Search for the cell housing the specified text and yield its [X, Y] center coordinate. 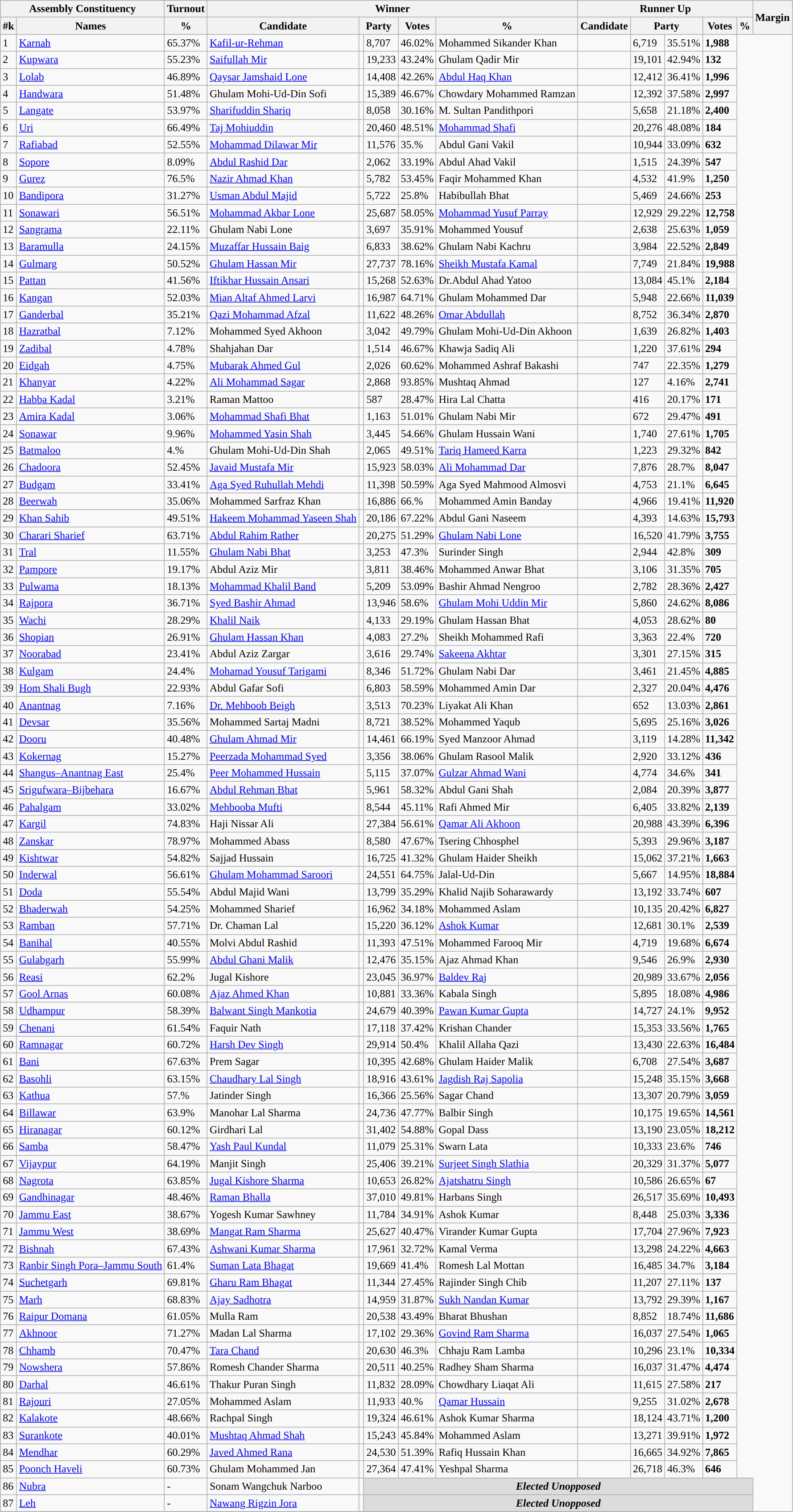
50.4% [417, 1045]
25.63% [683, 230]
18,212 [720, 1130]
Mohammad Yusuf Parray [507, 213]
4.16% [683, 382]
52.63% [417, 281]
746 [720, 1147]
37.21% [683, 858]
10,653 [381, 1181]
11 [8, 213]
2 [8, 60]
50.59% [417, 484]
Mohammed Abass [283, 841]
6,674 [720, 943]
27.15% [683, 654]
Mohammad Shafi [507, 128]
26,718 [648, 1469]
66.19% [417, 739]
11,686 [720, 1317]
56.51% [186, 213]
20,186 [381, 518]
13,298 [648, 1248]
20,511 [381, 1367]
35 [8, 620]
22.63% [683, 1045]
26 [8, 467]
58 [8, 1011]
Margin [772, 17]
11,344 [381, 1282]
41.56% [186, 281]
Surjeet Singh Slathia [507, 1164]
Abdul Gani Vakil [507, 145]
2,327 [648, 688]
15,248 [648, 1079]
Gulmarg [91, 264]
36.41% [683, 77]
40.01% [186, 1435]
58.59% [417, 688]
Mohamad Yousuf Tarigami [283, 671]
Vijaypur [91, 1164]
28.09% [417, 1384]
Qamar Hussain [507, 1401]
51.01% [417, 416]
Balwant Singh Mankotia [283, 1011]
Aga Syed Mahmood Almosvi [507, 484]
36.71% [186, 603]
21.84% [683, 264]
8,058 [381, 111]
10,395 [381, 1062]
3,513 [381, 705]
50.52% [186, 264]
Javaid Mustafa Mir [283, 467]
15,793 [720, 518]
Mohammed Ashraf Bakashi [507, 365]
4.75% [186, 365]
5,895 [648, 994]
Jatinder Singh [283, 1096]
3.06% [186, 416]
78 [8, 1350]
294 [720, 348]
37.61% [683, 348]
43.71% [683, 1418]
17,102 [381, 1334]
40.48% [186, 739]
64.19% [186, 1164]
74.83% [186, 824]
22.35% [683, 365]
Bani [91, 1062]
55.99% [186, 960]
Mushtaq Ahmad Shah [283, 1435]
59 [8, 1027]
32 [8, 569]
Ali Mohammad Sagar [283, 382]
Suman Lata Bhagat [283, 1265]
Chenani [91, 1027]
Chaudhary Lal Singh [283, 1079]
15,923 [381, 467]
Ghulam Nabi Kachru [507, 247]
Usman Abdul Majid [283, 195]
1,250 [720, 178]
3,363 [648, 637]
35.% [417, 145]
3 [8, 77]
2,638 [648, 230]
13,271 [648, 1435]
1,972 [720, 1435]
35.56% [186, 722]
52 [8, 909]
4.22% [186, 382]
18,124 [648, 1418]
53.09% [417, 586]
14,727 [648, 1011]
38.06% [417, 756]
5,860 [648, 603]
35.69% [683, 1197]
587 [381, 399]
22 [8, 399]
14,561 [720, 1113]
Zanskar [91, 841]
33.36% [417, 994]
Ghulam Mohi-Ud-Din Shah [283, 450]
38.46% [417, 569]
Hira Lal Chatta [507, 399]
4,753 [648, 484]
27.96% [683, 1231]
58.32% [417, 790]
Ghulam Qadir Mir [507, 60]
52.55% [186, 145]
Mohammad Shafi Bhat [283, 416]
23.41% [186, 654]
Swarn Lata [507, 1147]
Gharu Ram Bhagat [283, 1282]
38.62% [417, 247]
21.45% [683, 671]
15,220 [381, 926]
11,622 [381, 315]
82 [8, 1418]
32.72% [417, 1248]
3.21% [186, 399]
23.1% [683, 1350]
Bandipora [91, 195]
48.26% [417, 315]
12,476 [381, 960]
13,792 [648, 1300]
8,707 [381, 43]
46 [8, 807]
71 [8, 1231]
Tariq Hameed Karra [507, 450]
53 [8, 926]
47.3% [417, 552]
85 [8, 1469]
Qazi Mohammad Afzal [283, 315]
47.41% [417, 1469]
1,223 [648, 450]
24.39% [683, 162]
11,784 [381, 1214]
Sheikh Mustafa Kamal [507, 264]
3,187 [720, 841]
Khawja Sadiq Ali [507, 348]
61.4% [186, 1265]
132 [720, 60]
Kulgam [91, 671]
20,538 [381, 1317]
Lolab [91, 77]
3,184 [720, 1265]
29 [8, 518]
Raipur Domana [91, 1317]
2,026 [381, 365]
607 [720, 892]
Yogesh Kumar Sawhney [283, 1214]
13.03% [683, 705]
69.81% [186, 1282]
2,997 [720, 94]
16,962 [381, 909]
Mohammed Sharief [283, 909]
Mendhar [91, 1452]
6,405 [648, 807]
77 [8, 1334]
76.5% [186, 178]
7,923 [720, 1231]
Jammu West [91, 1231]
Iftikhar Hussain Ansari [283, 281]
15,243 [381, 1435]
4,966 [648, 501]
8.09% [186, 162]
Mohammed Syed Akhoon [283, 331]
Mohammad Akbar Lone [283, 213]
28.7% [683, 467]
27,364 [381, 1469]
35.21% [186, 315]
40.% [417, 1401]
3,059 [720, 1096]
43.24% [417, 60]
10 [8, 195]
Manohar Lal Sharma [283, 1113]
55 [8, 960]
20,989 [648, 977]
19,988 [720, 264]
30 [8, 535]
27.45% [417, 1282]
33.67% [683, 977]
17,961 [381, 1248]
8 [8, 162]
43.39% [683, 824]
Gulabgarh [91, 960]
Mohammed Amin Banday [507, 501]
Baldev Raj [507, 977]
11,039 [720, 298]
1,065 [720, 1334]
15,353 [648, 1027]
2,870 [720, 315]
Kishtwar [91, 858]
Abdul Gani Shah [507, 790]
44 [8, 773]
Tara Chand [283, 1350]
Batmaloo [91, 450]
46.89% [186, 77]
9,255 [648, 1401]
16,366 [381, 1096]
Kangan [91, 298]
78.16% [417, 264]
51 [8, 892]
68 [8, 1181]
38.69% [186, 1231]
18 [8, 331]
Sheikh Mohammed Rafi [507, 637]
2,930 [720, 960]
Ghulam Mohi-Ud-Din Sofi [283, 94]
20,460 [381, 128]
Manjit Singh [283, 1164]
Hiranagar [91, 1130]
Darhal [91, 1384]
48 [8, 841]
25.31% [417, 1147]
10,944 [648, 145]
33.56% [683, 1027]
16,484 [720, 1045]
20.79% [683, 1096]
29,914 [381, 1045]
646 [720, 1469]
Abdul Rahim Rather [283, 535]
652 [648, 705]
Madan Lal Sharma [283, 1334]
33 [8, 586]
Nazir Ahmad Khan [283, 178]
27,737 [381, 264]
127 [648, 382]
3,119 [648, 739]
2,861 [720, 705]
23,045 [381, 977]
72 [8, 1248]
25,627 [381, 1231]
Shahjahan Dar [283, 348]
47.77% [417, 1113]
33.19% [417, 162]
547 [720, 162]
Balbir Singh [507, 1113]
1,765 [720, 1027]
4,393 [648, 518]
20,275 [381, 535]
Abdul Rashid Dar [283, 162]
29.32% [683, 450]
78.97% [186, 841]
3,042 [381, 331]
12,929 [648, 213]
6,708 [648, 1062]
Dr. Mehboob Beigh [283, 705]
3,811 [381, 569]
Bashir Ahmad Nengroo [507, 586]
Mohammed Yasin Shah [283, 433]
27.61% [683, 433]
11,393 [381, 943]
11,207 [648, 1282]
Mohammad Khalil Band [283, 586]
1 [8, 43]
Hakeem Mohammad Yaseen Shah [283, 518]
5,469 [648, 195]
Inderwal [91, 875]
Devsar [91, 722]
16,485 [648, 1265]
Shangus–Anantnag East [91, 773]
24.66% [683, 195]
Virander Kumar Gupta [507, 1231]
35.29% [417, 892]
Leh [91, 1503]
Anantnag [91, 705]
Bharat Bhushan [507, 1317]
Peer Mohammed Hussain [283, 773]
16,987 [381, 298]
46.02% [417, 43]
Ranbir Singh Pora–Jammu South [91, 1265]
Pawan Kumar Gupta [507, 1011]
11,832 [381, 1384]
24,736 [381, 1113]
8,544 [381, 807]
Khanyar [91, 382]
34.6% [683, 773]
37.58% [683, 94]
1,167 [720, 1300]
3,687 [720, 1062]
25.16% [683, 722]
20,329 [648, 1164]
5,209 [381, 586]
26.91% [186, 637]
15 [8, 281]
45.1% [683, 281]
23.6% [683, 1147]
Mangat Ram Sharma [283, 1231]
29.74% [417, 654]
40.39% [417, 1011]
26,517 [648, 1197]
75 [8, 1300]
30.1% [683, 926]
10,493 [720, 1197]
Gurez [91, 178]
9.96% [186, 433]
Ashwani Kumar Sharma [283, 1248]
16,520 [648, 535]
3,026 [720, 722]
Abdul Ahad Vakil [507, 162]
48.46% [186, 1197]
1,220 [648, 348]
Ganderbal [91, 315]
13,084 [648, 281]
11,920 [720, 501]
Radhey Sham Sharma [507, 1367]
5,115 [381, 773]
Eidgah [91, 365]
9,546 [648, 960]
3,301 [648, 654]
43.49% [417, 1317]
14,408 [381, 77]
Sonawar [91, 433]
33.74% [683, 892]
Dooru [91, 739]
3,877 [720, 790]
51.29% [417, 535]
Kamal Verma [507, 1248]
3,984 [648, 247]
14.95% [683, 875]
11,933 [381, 1401]
Zadibal [91, 348]
Chowdhary Liaqat Ali [507, 1384]
60.12% [186, 1130]
Rajpora [91, 603]
36 [8, 637]
720 [720, 637]
20.04% [683, 688]
24 [8, 433]
Pattan [91, 281]
36.34% [683, 315]
31.37% [683, 1164]
28.36% [683, 586]
8,448 [648, 1214]
54.88% [417, 1130]
45.11% [417, 807]
8,086 [720, 603]
7,749 [648, 264]
24.1% [683, 1011]
34.91% [417, 1214]
42.94% [683, 60]
18,916 [381, 1079]
19,101 [648, 60]
15,389 [381, 94]
Qaysar Jamshaid Lone [283, 77]
29.22% [683, 213]
Assembly Constituency [83, 9]
83 [8, 1435]
Govind Ram Sharma [507, 1334]
28 [8, 501]
Hazratbal [91, 331]
61 [8, 1062]
2,678 [720, 1401]
Ajaz Ahmad Khan [507, 960]
Mulla Ram [283, 1317]
11,342 [720, 739]
Shopian [91, 637]
15,062 [648, 858]
24.62% [683, 603]
63.71% [186, 535]
Doda [91, 892]
13 [8, 247]
14.63% [683, 518]
29.96% [683, 841]
35.51% [683, 43]
45 [8, 790]
56 [8, 977]
6,827 [720, 909]
24,530 [381, 1452]
19.17% [186, 569]
19.68% [683, 943]
20 [8, 365]
22.93% [186, 688]
51.72% [417, 671]
52.45% [186, 467]
137 [720, 1282]
17 [8, 315]
Baramulla [91, 247]
12 [8, 230]
12,392 [648, 94]
17,118 [381, 1027]
51.48% [186, 94]
4.78% [186, 348]
Rafi Ahmed Mir [507, 807]
11,079 [381, 1147]
1,996 [720, 77]
4,476 [720, 688]
52.03% [186, 298]
Mohammed Yaqub [507, 722]
60.29% [186, 1452]
Bishnah [91, 1248]
Nawang Rigzin Jora [283, 1503]
Raman Mattoo [283, 399]
70.47% [186, 1350]
74 [8, 1282]
11,576 [381, 145]
Molvi Abdul Rashid [283, 943]
Romesh Lal Mottan [507, 1265]
63.85% [186, 1181]
13,190 [648, 1130]
4,719 [648, 943]
M. Sultan Pandithpori [507, 111]
Ghulam Nabi Dar [507, 671]
Kabala Singh [507, 994]
Nubra [91, 1486]
842 [720, 450]
4,474 [720, 1367]
Ghulam Mohi Uddin Mir [507, 603]
Gulzar Ahmad Wani [507, 773]
2,184 [720, 281]
Peerzada Mohammad Syed [283, 756]
Mohammed Yousuf [507, 230]
Ghulam Hussain Wani [507, 433]
Saifullah Mir [283, 60]
39 [8, 688]
Marh [91, 1300]
16.67% [186, 790]
Billawar [91, 1113]
22.11% [186, 230]
Abdul Rehman Bhat [283, 790]
34.92% [683, 1452]
2,062 [381, 162]
18,884 [720, 875]
27.11% [683, 1282]
81 [8, 1401]
171 [720, 399]
Mian Altaf Ahmed Larvi [283, 298]
14,461 [381, 739]
58.39% [186, 1011]
48.51% [417, 128]
Mushtaq Ahmad [507, 382]
3,445 [381, 433]
47 [8, 824]
491 [720, 416]
2,849 [720, 247]
7.16% [186, 705]
19.41% [683, 501]
29.47% [683, 416]
42.68% [417, 1062]
Khalil Allaha Qazi [507, 1045]
1,988 [720, 43]
5,658 [648, 111]
Tral [91, 552]
14 [8, 264]
60 [8, 1045]
2,868 [381, 382]
Names [91, 26]
38.52% [417, 722]
3,697 [381, 230]
4 [8, 94]
Nagrota [91, 1181]
672 [648, 416]
1,514 [381, 348]
19 [8, 348]
66 [8, 1147]
2,944 [648, 552]
39.91% [683, 1435]
25.56% [417, 1096]
4.% [186, 450]
184 [720, 128]
Ghulam Nabi Mir [507, 416]
8,721 [381, 722]
55.23% [186, 60]
20,630 [381, 1350]
1,200 [720, 1418]
67.63% [186, 1062]
41.79% [683, 535]
20.39% [683, 790]
Sonawari [91, 213]
Poonch Haveli [91, 1469]
22.4% [683, 637]
25 [8, 450]
1,663 [720, 858]
35.91% [417, 230]
Mohammed Sarfraz Khan [283, 501]
Girdhari Lal [283, 1130]
1,515 [648, 162]
28.29% [186, 620]
Ramnagar [91, 1045]
79 [8, 1367]
6,645 [720, 484]
2,427 [720, 586]
4,986 [720, 994]
Ghulam Nabi Bhat [283, 552]
2,400 [720, 111]
19,669 [381, 1265]
28.47% [417, 399]
8,047 [720, 467]
Taj Mohiuddin [283, 128]
Dr.Abdul Ahad Yatoo [507, 281]
8,752 [648, 315]
4,885 [720, 671]
42 [8, 739]
Ghulam Mohammed Jan [283, 1469]
22.66% [683, 298]
Ghulam Hassan Bhat [507, 620]
23.05% [683, 1130]
57.86% [186, 1367]
67.22% [417, 518]
Omar Abdullah [507, 315]
57 [8, 994]
20,276 [648, 128]
Hom Shali Bugh [91, 688]
Sukh Nandan Kumar [507, 1300]
48.08% [683, 128]
27.05% [186, 1401]
Mohammed Farooq Mir [507, 943]
33.41% [186, 484]
84 [8, 1452]
66.% [417, 501]
Syed Bashir Ahmad [283, 603]
Abdul Aziz Zargar [283, 654]
40 [8, 705]
3,106 [648, 569]
61.54% [186, 1027]
Ghulam Ahmad Mir [283, 739]
21.18% [683, 111]
8,580 [381, 841]
705 [720, 569]
Nowshera [91, 1367]
Budgam [91, 484]
436 [720, 756]
12,412 [648, 77]
12,681 [648, 926]
34.7% [683, 1265]
Gool Arnas [91, 994]
Ali Mohammad Dar [507, 467]
29.36% [417, 1334]
3,616 [381, 654]
21.1% [683, 484]
Sopore [91, 162]
76 [8, 1317]
65.37% [186, 43]
2,741 [720, 382]
87 [8, 1503]
7.12% [186, 331]
632 [720, 145]
Dr. Chaman Lal [283, 926]
2,139 [720, 807]
Karnah [91, 43]
25.4% [186, 773]
Kupwara [91, 60]
Beerwah [91, 501]
54.66% [417, 433]
31,402 [381, 1130]
24.15% [186, 247]
5,948 [648, 298]
Chowdary Mohammed Ramzan [507, 94]
Prem Sagar [283, 1062]
Yash Paul Kundal [283, 1147]
Akhnoor [91, 1334]
Javed Ahmed Rana [283, 1452]
Kokernag [91, 756]
60.72% [186, 1045]
1,279 [720, 365]
15,268 [381, 281]
Mohammed Sikander Khan [507, 43]
Khalid Najib Soharawardy [507, 892]
5,782 [381, 178]
4,133 [381, 620]
6,803 [381, 688]
Sonam Wangchuk Narboo [283, 1486]
14,959 [381, 1300]
3,461 [648, 671]
43.61% [417, 1079]
5,667 [648, 875]
Khan Sahib [91, 518]
45.84% [417, 1435]
28.62% [683, 620]
54.25% [186, 909]
Sajjad Hussain [283, 858]
37.42% [417, 1027]
Ajaz Ahmed Khan [283, 994]
Mohammed Amin Dar [507, 688]
54.82% [186, 858]
Chhamb [91, 1350]
37,010 [381, 1197]
70 [8, 1214]
Gandhinagar [91, 1197]
Tsering Chhosphel [507, 841]
19,233 [381, 60]
27.2% [417, 637]
35.06% [186, 501]
Rajinder Singh Chib [507, 1282]
Surinder Singh [507, 552]
1,639 [648, 331]
48.66% [186, 1418]
6 [8, 128]
Ghulam Mohi-Ud-Din Akhoon [507, 331]
Turnout [186, 9]
3,336 [720, 1214]
62 [8, 1079]
12,758 [720, 213]
55.54% [186, 892]
24.22% [683, 1248]
63.15% [186, 1079]
31.35% [683, 569]
Winner [392, 9]
2,539 [720, 926]
Kargil [91, 824]
69 [8, 1197]
Habibullah Bhat [507, 195]
Gopal Dass [507, 1130]
Ghulam Haider Malik [507, 1062]
Ghulam Hassan Mir [283, 264]
41.4% [417, 1265]
8,346 [381, 671]
Langate [91, 111]
Suchetgarh [91, 1282]
315 [720, 654]
42.26% [417, 77]
416 [648, 399]
19.65% [683, 1113]
49 [8, 858]
30.16% [417, 111]
Harbans Singh [507, 1197]
20,988 [648, 824]
Sangrama [91, 230]
60.08% [186, 994]
Sakeena Akhtar [507, 654]
63.9% [186, 1113]
26.9% [683, 960]
18.74% [683, 1317]
Mohammad Dilawar Mir [283, 145]
Charari Sharief [91, 535]
2,065 [381, 450]
62.2% [186, 977]
10,334 [720, 1350]
25,406 [381, 1164]
13,192 [648, 892]
1,059 [720, 230]
73 [8, 1265]
Aga Syed Ruhullah Mehdi [283, 484]
10,175 [648, 1113]
3,356 [381, 756]
16,725 [381, 858]
Udhampur [91, 1011]
16,886 [381, 501]
60.73% [186, 1469]
18.08% [683, 994]
Wachi [91, 620]
Faquir Nath [283, 1027]
217 [720, 1384]
5,722 [381, 195]
Pahalgam [91, 807]
29.39% [683, 1300]
70.23% [417, 705]
Mohammed Sartaj Madni [283, 722]
Handwara [91, 94]
43 [8, 756]
11.55% [186, 552]
7,876 [648, 467]
5 [8, 111]
Jugal Kishore [283, 977]
58.03% [417, 467]
253 [720, 195]
49.79% [417, 331]
34.18% [417, 909]
5,393 [648, 841]
31.27% [186, 195]
24.4% [186, 671]
10,333 [648, 1147]
5,077 [720, 1164]
22.52% [683, 247]
13,307 [648, 1096]
Mubarak Ahmed Gul [283, 365]
65 [8, 1130]
2,920 [648, 756]
Reasi [91, 977]
14.28% [683, 739]
Syed Manzoor Ahmad [507, 739]
Abdul Majid Wani [283, 892]
31.47% [683, 1367]
Uri [91, 128]
33.09% [683, 145]
Ramban [91, 926]
13,946 [381, 603]
15.27% [186, 756]
58.6% [417, 603]
26.65% [683, 1181]
11,615 [648, 1384]
47.67% [417, 841]
Harsh Dev Singh [283, 1045]
4,532 [648, 178]
11,398 [381, 484]
Srigufwara–Bijbehara [91, 790]
Runner Up [665, 9]
Ghulam Mohammad Saroori [283, 875]
34 [8, 603]
Surankote [91, 1435]
Samba [91, 1147]
Sharifuddin Shariq [283, 111]
Krishan Chander [507, 1027]
29.19% [417, 620]
31.02% [683, 1401]
13,799 [381, 892]
41.9% [683, 178]
41.32% [417, 858]
7,865 [720, 1452]
53.97% [186, 111]
341 [720, 773]
Raman Bhalla [283, 1197]
64 [8, 1113]
49.81% [417, 1197]
4,774 [648, 773]
Romesh Chander Sharma [283, 1367]
Ghulam Mohammed Dar [507, 298]
31 [8, 552]
53.45% [417, 178]
57.% [186, 1096]
4,083 [381, 637]
2,084 [648, 790]
9 [8, 178]
6,833 [381, 247]
Mohammed Anwar Bhat [507, 569]
5,695 [648, 722]
Amira Kadal [91, 416]
Abdul Gafar Sofi [283, 688]
10,586 [648, 1181]
33.02% [186, 807]
Haji Nissar Ali [283, 824]
10,135 [648, 909]
7 [8, 145]
40.47% [417, 1231]
47.51% [417, 943]
58.47% [186, 1147]
63 [8, 1096]
Basohli [91, 1079]
6,719 [648, 43]
20.17% [683, 399]
37.07% [417, 773]
40.55% [186, 943]
36.12% [417, 926]
Rafiabad [91, 145]
Pulwama [91, 586]
Ghulam Hassan Khan [283, 637]
27 [8, 484]
Jugal Kishore Sharma [283, 1181]
Rajouri [91, 1401]
5,961 [381, 790]
Faqir Mohammed Khan [507, 178]
19,324 [381, 1418]
3,253 [381, 552]
Banihal [91, 943]
309 [720, 552]
3,755 [720, 535]
Ghulam Rasool Malik [507, 756]
Pampore [91, 569]
Qamar Ali Akhoon [507, 824]
Abdul Haq Khan [507, 77]
1,705 [720, 433]
37 [8, 654]
10,296 [648, 1350]
93.85% [417, 382]
Jammu East [91, 1214]
24,551 [381, 875]
Kafil-ur-Rehman [283, 43]
39.21% [417, 1164]
36.97% [417, 977]
61.05% [186, 1317]
Liyakat Ali Khan [507, 705]
38.67% [186, 1214]
51.39% [417, 1452]
Chhaju Ram Lamba [507, 1350]
33.12% [683, 756]
18.13% [186, 586]
1,740 [648, 433]
747 [648, 365]
50 [8, 875]
21 [8, 382]
Chadoora [91, 467]
#k [8, 26]
16 [8, 298]
Ajay Sadhotra [283, 1300]
2,782 [648, 586]
Rachpal Singh [283, 1418]
58.05% [417, 213]
38 [8, 671]
Bhaderwah [91, 909]
Noorabad [91, 654]
40.25% [417, 1367]
60.62% [417, 365]
Abdul Gani Naseem [507, 518]
1,163 [381, 416]
2,056 [720, 977]
42.8% [683, 552]
31.87% [417, 1300]
Ajatshatru Singh [507, 1181]
68.83% [186, 1300]
16,665 [648, 1452]
Sagar Chand [507, 1096]
23 [8, 416]
Muzaffar Hussain Baig [283, 247]
33.82% [683, 807]
67.43% [186, 1248]
Rafiq Hussain Khan [507, 1452]
Ashok Kumar Sharma [507, 1418]
Jalal-Ud-Din [507, 875]
Yeshpal Sharma [507, 1469]
13,430 [648, 1045]
Abdul Ghani Malik [283, 960]
17,704 [648, 1231]
1,403 [720, 331]
3,668 [720, 1079]
Khalil Naik [283, 620]
86 [8, 1486]
27,384 [381, 824]
20.42% [683, 909]
41 [8, 722]
57.71% [186, 926]
4,053 [648, 620]
Mehbooba Mufti [283, 807]
4,663 [720, 1248]
Thakur Puran Singh [283, 1384]
54 [8, 943]
Jagdish Raj Sapolia [507, 1079]
Kalakote [91, 1418]
9,952 [720, 1011]
Abdul Aziz Mir [283, 569]
66.49% [186, 128]
25.03% [683, 1214]
25,687 [381, 213]
Kathua [91, 1096]
64.75% [417, 875]
10,881 [381, 994]
64.71% [417, 298]
Habba Kadal [91, 399]
8,852 [648, 1317]
24,679 [381, 1011]
6,396 [720, 824]
71.27% [186, 1334]
Ghulam Haider Sheikh [507, 858]
25.8% [417, 195]
27.58% [683, 1384]
